Determine the [X, Y] coordinate at the center of the cell enclosing the given text.  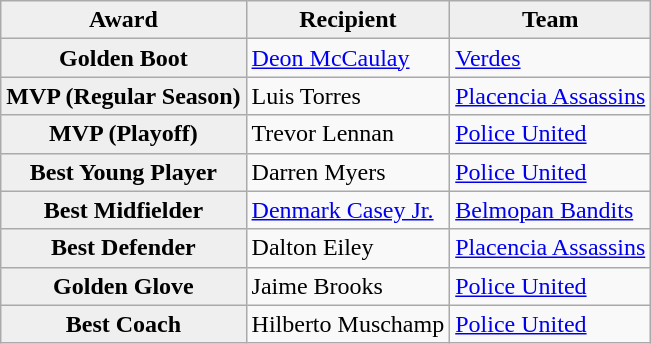
Best Defender [124, 248]
Belmopan Bandits [550, 210]
Jaime Brooks [348, 286]
Award [124, 20]
Darren Myers [348, 172]
Denmark Casey Jr. [348, 210]
Recipient [348, 20]
Best Midfielder [124, 210]
MVP (Regular Season) [124, 96]
Golden Boot [124, 58]
Hilberto Muschamp [348, 324]
Verdes [550, 58]
Dalton Eiley [348, 248]
MVP (Playoff) [124, 134]
Deon McCaulay [348, 58]
Best Young Player [124, 172]
Luis Torres [348, 96]
Trevor Lennan [348, 134]
Team [550, 20]
Best Coach [124, 324]
Golden Glove [124, 286]
